From the cell containing the given text, extract its center point as [x, y] coordinate. 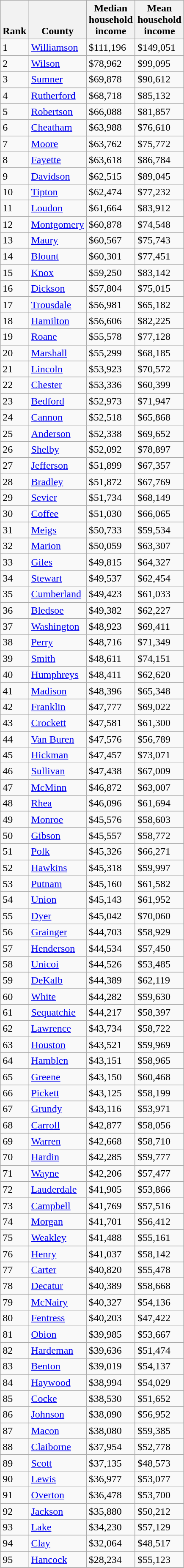
$40,327 [111, 1302]
$66,088 [111, 112]
$78,962 [111, 63]
$58,056 [159, 1125]
31 [14, 530]
$67,357 [159, 465]
$58,603 [159, 820]
$41,701 [111, 1221]
$69,878 [111, 79]
33 [14, 562]
$66,271 [159, 852]
70 [14, 1157]
10 [14, 192]
72 [14, 1189]
$52,338 [111, 433]
44 [14, 739]
Polk [58, 852]
$47,422 [159, 1318]
Carter [58, 1270]
$77,451 [159, 257]
$36,478 [111, 1495]
Trousdale [58, 305]
$51,872 [111, 481]
$68,149 [159, 498]
Rutherford [58, 96]
$61,694 [159, 803]
Dickson [58, 289]
$42,206 [111, 1173]
$38,090 [111, 1415]
Chester [58, 385]
$61,300 [159, 723]
$58,142 [159, 1254]
Haywood [58, 1382]
67 [14, 1109]
$67,769 [159, 481]
$41,037 [111, 1254]
$86,784 [159, 160]
$44,534 [111, 948]
$38,080 [111, 1431]
$40,203 [111, 1318]
$74,548 [159, 224]
$55,161 [159, 1237]
$82,225 [159, 321]
9 [14, 176]
McMinn [58, 787]
$45,318 [111, 868]
Lincoln [58, 369]
Benton [58, 1366]
Pickett [58, 1093]
25 [14, 433]
Henry [58, 1254]
$74,151 [159, 658]
$41,769 [111, 1205]
55 [14, 916]
White [58, 996]
Claiborne [58, 1447]
Lake [58, 1527]
$52,973 [111, 401]
$53,971 [159, 1109]
Sequatchie [58, 1013]
Union [58, 900]
85 [14, 1399]
$58,722 [159, 1029]
$70,572 [159, 369]
Franklin [58, 707]
64 [14, 1061]
$60,399 [159, 385]
Rhea [58, 803]
Perry [58, 642]
69 [14, 1141]
Moore [58, 144]
21 [14, 369]
$83,142 [159, 273]
$34,230 [111, 1527]
Hickman [58, 755]
$38,994 [111, 1382]
17 [14, 305]
Bedford [58, 401]
Rank [14, 20]
94 [14, 1543]
Lewis [58, 1479]
$47,576 [111, 739]
$61,033 [159, 594]
Johnson [58, 1415]
$37,954 [111, 1447]
$75,743 [159, 240]
75 [14, 1237]
$81,857 [159, 112]
$48,716 [111, 642]
Anderson [58, 433]
Coffee [58, 514]
Morgan [58, 1221]
$39,019 [111, 1366]
$49,815 [111, 562]
Crockett [58, 723]
$46,096 [111, 803]
18 [14, 321]
Carroll [58, 1125]
$40,820 [111, 1270]
$45,160 [111, 884]
76 [14, 1254]
Decatur [58, 1286]
Cannon [58, 417]
43 [14, 723]
$41,905 [111, 1189]
$56,606 [111, 321]
$42,877 [111, 1125]
Monroe [58, 820]
87 [14, 1431]
$67,009 [159, 771]
$44,526 [111, 964]
$47,457 [111, 755]
86 [14, 1415]
$54,136 [159, 1302]
Greene [58, 1077]
$51,734 [111, 498]
$43,125 [111, 1093]
$69,411 [159, 626]
$51,899 [111, 465]
Williamson [58, 47]
57 [14, 948]
$52,778 [159, 1447]
89 [14, 1463]
Grundy [58, 1109]
Sumner [58, 79]
Washington [58, 626]
Marshall [58, 353]
Sullivan [58, 771]
29 [14, 498]
$65,348 [159, 691]
$42,668 [111, 1141]
Roane [58, 337]
Loudon [58, 208]
$62,620 [159, 675]
$57,477 [159, 1173]
83 [14, 1366]
2 [14, 63]
11 [14, 208]
39 [14, 658]
47 [14, 787]
$57,516 [159, 1205]
Lawrence [58, 1029]
49 [14, 820]
38 [14, 642]
McNairy [58, 1302]
$59,534 [159, 530]
Humphreys [58, 675]
3 [14, 79]
$62,119 [159, 980]
$63,988 [111, 128]
$56,981 [111, 305]
27 [14, 465]
$39,985 [111, 1334]
$56,412 [159, 1221]
46 [14, 771]
Stewart [58, 578]
7 [14, 144]
$56,789 [159, 739]
53 [14, 884]
$43,116 [111, 1109]
26 [14, 449]
92 [14, 1511]
$45,143 [111, 900]
Grainger [58, 932]
$53,866 [159, 1189]
Hawkins [58, 868]
$53,667 [159, 1334]
$59,777 [159, 1157]
4 [14, 96]
Fentress [58, 1318]
Smith [58, 658]
22 [14, 385]
$63,007 [159, 787]
$61,582 [159, 884]
$71,947 [159, 401]
$61,664 [111, 208]
$28,234 [111, 1560]
66 [14, 1093]
$77,232 [159, 192]
$111,196 [111, 47]
$63,762 [111, 144]
$62,474 [111, 192]
$49,423 [111, 594]
$59,997 [159, 868]
$59,630 [159, 996]
12 [14, 224]
Bradley [58, 481]
$44,282 [111, 996]
$58,397 [159, 1013]
Meanhouseholdincome [159, 20]
40 [14, 675]
$45,326 [111, 852]
$61,952 [159, 900]
$65,182 [159, 305]
$55,123 [159, 1560]
16 [14, 289]
36 [14, 610]
$58,772 [159, 836]
48 [14, 803]
Gibson [58, 836]
23 [14, 401]
$58,929 [159, 932]
41 [14, 691]
$58,668 [159, 1286]
Bledsoe [58, 610]
6 [14, 128]
$99,095 [159, 63]
20 [14, 353]
$50,733 [111, 530]
51 [14, 852]
Hamblen [58, 1061]
Hancock [58, 1560]
$32,064 [111, 1543]
$51,030 [111, 514]
$75,772 [159, 144]
Wilson [58, 63]
$45,576 [111, 820]
Van Buren [58, 739]
Jefferson [58, 465]
$40,389 [111, 1286]
$65,868 [159, 417]
Weakley [58, 1237]
$48,923 [111, 626]
42 [14, 707]
$62,227 [159, 610]
Maury [58, 240]
77 [14, 1270]
Davidson [58, 176]
$47,438 [111, 771]
5 [14, 112]
35 [14, 594]
$78,897 [159, 449]
$37,135 [111, 1463]
$50,212 [159, 1511]
Tipton [58, 192]
Henderson [58, 948]
Medianhouseholdincome [111, 20]
Hardeman [58, 1350]
$44,703 [111, 932]
$43,150 [111, 1077]
54 [14, 900]
$42,285 [111, 1157]
$44,389 [111, 980]
$52,092 [111, 449]
$51,652 [159, 1399]
Marion [58, 546]
$48,573 [159, 1463]
$44,217 [111, 1013]
19 [14, 337]
$57,804 [111, 289]
Cocke [58, 1399]
$76,610 [159, 128]
$41,488 [111, 1237]
Houston [58, 1045]
$60,301 [111, 257]
Blount [58, 257]
$77,128 [159, 337]
DeKalb [58, 980]
$43,734 [111, 1029]
Madison [58, 691]
Obion [58, 1334]
78 [14, 1286]
24 [14, 417]
$62,454 [159, 578]
$55,478 [159, 1270]
Macon [58, 1431]
$149,051 [159, 47]
$38,530 [111, 1399]
Dyer [58, 916]
Meigs [58, 530]
$57,129 [159, 1527]
$45,042 [111, 916]
95 [14, 1560]
Shelby [58, 449]
$43,151 [111, 1061]
Scott [58, 1463]
$54,029 [159, 1382]
88 [14, 1447]
$43,521 [111, 1045]
Clay [58, 1543]
73 [14, 1205]
$48,411 [111, 675]
$75,015 [159, 289]
62 [14, 1029]
82 [14, 1350]
Montgomery [58, 224]
50 [14, 836]
Hardin [58, 1157]
$64,327 [159, 562]
56 [14, 932]
Wayne [58, 1173]
58 [14, 964]
$53,336 [111, 385]
$47,777 [111, 707]
14 [14, 257]
$60,878 [111, 224]
93 [14, 1527]
$66,065 [159, 514]
$55,299 [111, 353]
$62,515 [111, 176]
15 [14, 273]
Putnam [58, 884]
$56,952 [159, 1415]
91 [14, 1495]
65 [14, 1077]
74 [14, 1221]
Campbell [58, 1205]
$59,969 [159, 1045]
$49,382 [111, 610]
$71,349 [159, 642]
$35,880 [111, 1511]
Knox [58, 273]
Warren [58, 1141]
$85,132 [159, 96]
$69,652 [159, 433]
County [58, 20]
$70,060 [159, 916]
$48,517 [159, 1543]
$52,518 [111, 417]
37 [14, 626]
90 [14, 1479]
45 [14, 755]
$63,307 [159, 546]
61 [14, 1013]
Giles [58, 562]
$36,977 [111, 1479]
$49,537 [111, 578]
$53,485 [159, 964]
$50,059 [111, 546]
$51,474 [159, 1350]
68 [14, 1125]
Cumberland [58, 594]
$90,612 [159, 79]
52 [14, 868]
$53,077 [159, 1479]
$63,618 [111, 160]
Overton [58, 1495]
63 [14, 1045]
$58,965 [159, 1061]
79 [14, 1302]
80 [14, 1318]
$53,700 [159, 1495]
$57,450 [159, 948]
8 [14, 160]
Jackson [58, 1511]
$48,396 [111, 691]
Cheatham [58, 128]
Robertson [58, 112]
34 [14, 578]
$59,385 [159, 1431]
Sevier [58, 498]
Lauderdale [58, 1189]
28 [14, 481]
$68,185 [159, 353]
$47,581 [111, 723]
$60,468 [159, 1077]
1 [14, 47]
32 [14, 546]
$60,567 [111, 240]
$73,071 [159, 755]
$45,557 [111, 836]
$53,923 [111, 369]
$89,045 [159, 176]
$58,199 [159, 1093]
13 [14, 240]
$46,872 [111, 787]
59 [14, 980]
81 [14, 1334]
$83,912 [159, 208]
$54,137 [159, 1366]
Hamilton [58, 321]
$39,636 [111, 1350]
71 [14, 1173]
$55,578 [111, 337]
$48,611 [111, 658]
$59,250 [111, 273]
84 [14, 1382]
$69,022 [159, 707]
30 [14, 514]
60 [14, 996]
$58,710 [159, 1141]
Fayette [58, 160]
$68,718 [111, 96]
Unicoi [58, 964]
